Detect which cell encompasses the target text, then output its [X, Y] center coordinate. 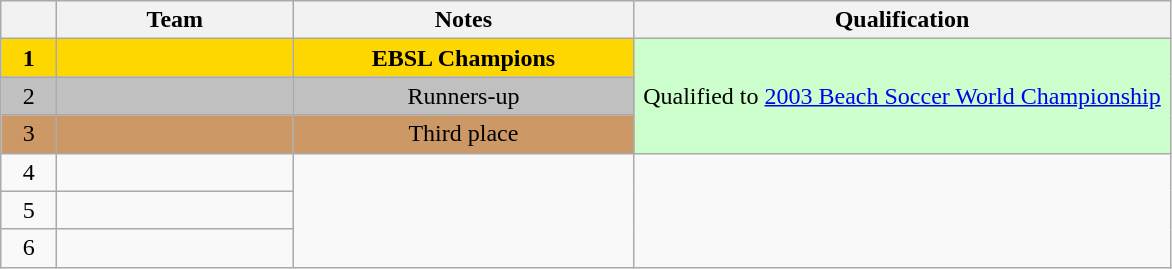
Runners-up [464, 96]
4 [29, 172]
6 [29, 248]
Team [175, 20]
Qualified to 2003 Beach Soccer World Championship [902, 96]
Qualification [902, 20]
1 [29, 58]
2 [29, 96]
5 [29, 210]
Third place [464, 134]
3 [29, 134]
EBSL Champions [464, 58]
Notes [464, 20]
